Provide the (X, Y) coordinate of the cell's center where the given text is located.  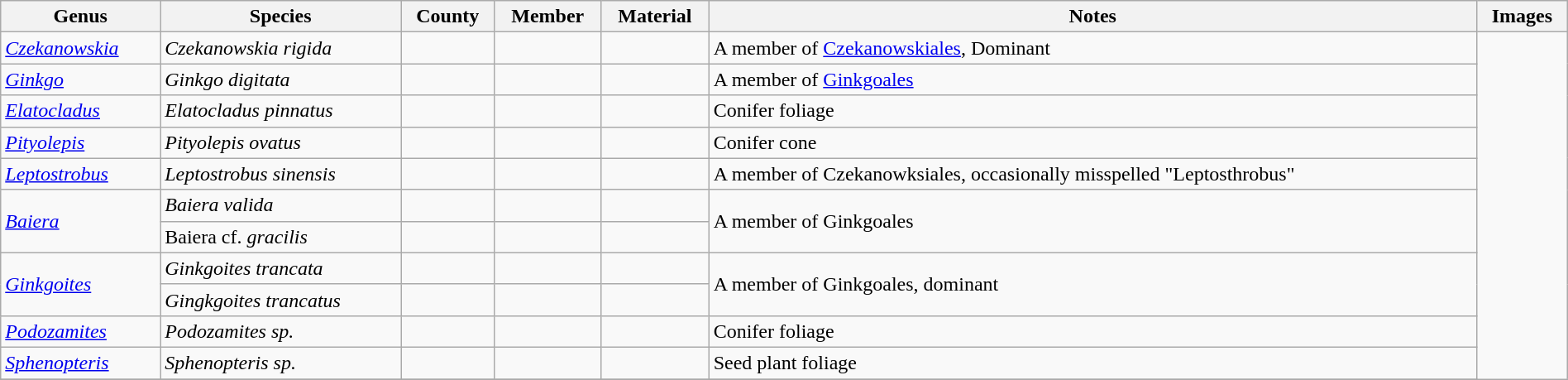
Pityolepis (81, 142)
Elatocladus (81, 111)
Notes (1092, 17)
Czekanowskia (81, 48)
Ginkgo digitata (281, 79)
County (448, 17)
Member (547, 17)
Ginkgo (81, 79)
Sphenopteris sp. (281, 363)
Baiera cf. gracilis (281, 237)
Pityolepis ovatus (281, 142)
A member of Czekanowksiales, occasionally misspelled "Leptosthrobus" (1092, 174)
Czekanowskia rigida (281, 48)
Ginkgoites (81, 284)
Baiera (81, 221)
Genus (81, 17)
Species (281, 17)
Material (655, 17)
Sphenopteris (81, 363)
Images (1522, 17)
A member of Czekanowskiales, Dominant (1092, 48)
Seed plant foliage (1092, 363)
Gingkgoites trancatus (281, 300)
A member of Ginkgoales, dominant (1092, 284)
Ginkgoites trancata (281, 268)
Podozamites sp. (281, 331)
Leptostrobus sinensis (281, 174)
Conifer cone (1092, 142)
Baiera valida (281, 205)
Elatocladus pinnatus (281, 111)
Leptostrobus (81, 174)
Podozamites (81, 331)
